Return (x, y) of the center of cell containing provided text 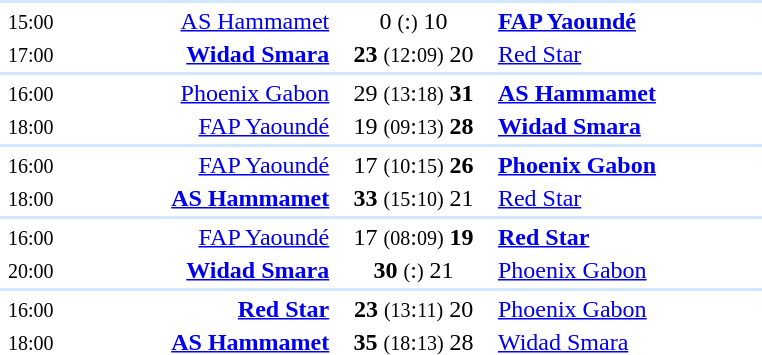
23 (12:09) 20 (414, 54)
0 (:) 10 (414, 21)
19 (09:13) 28 (414, 126)
17:00 (30, 54)
17 (10:15) 26 (414, 165)
17 (08:09) 19 (414, 237)
15:00 (30, 21)
30 (:) 21 (414, 270)
20:00 (30, 270)
23 (13:11) 20 (414, 309)
33 (15:10) 21 (414, 198)
29 (13:18) 31 (414, 93)
